Search for the cell housing the specified text and yield its (x, y) center coordinate. 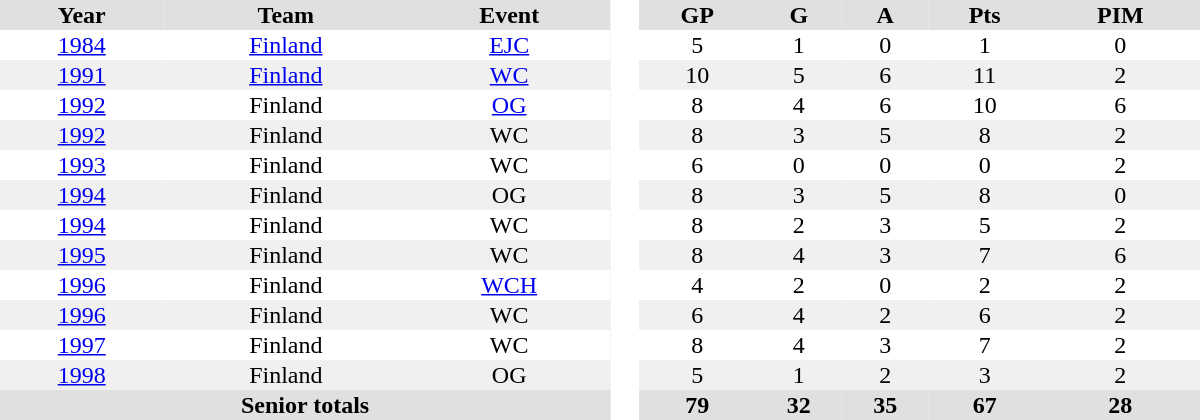
GP (697, 15)
WCH (509, 285)
1995 (82, 255)
1991 (82, 75)
11 (985, 75)
PIM (1120, 15)
Senior totals (305, 405)
79 (697, 405)
1997 (82, 345)
EJC (509, 45)
1984 (82, 45)
32 (798, 405)
G (798, 15)
1993 (82, 165)
Pts (985, 15)
35 (886, 405)
1998 (82, 375)
A (886, 15)
28 (1120, 405)
Year (82, 15)
Team (286, 15)
67 (985, 405)
Event (509, 15)
